Extract the (x, y) coordinate from the center of the cell holding the provided text.  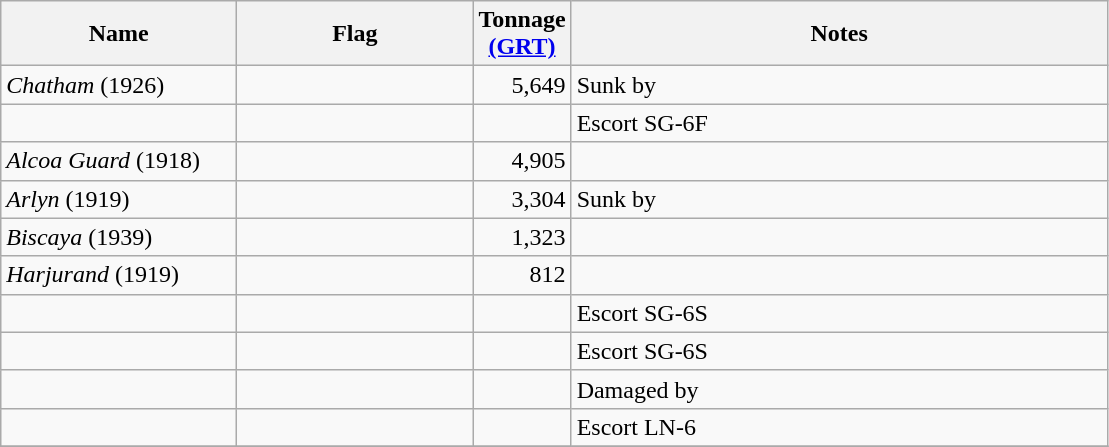
Flag (355, 34)
5,649 (522, 85)
Harjurand (1919) (119, 275)
812 (522, 275)
Escort LN-6 (839, 427)
Alcoa Guard (1918) (119, 161)
4,905 (522, 161)
Tonnage (GRT) (522, 34)
Biscaya (1939) (119, 237)
Damaged by (839, 389)
1,323 (522, 237)
Escort SG-6F (839, 123)
Notes (839, 34)
3,304 (522, 199)
Name (119, 34)
Chatham (1926) (119, 85)
Arlyn (1919) (119, 199)
